Search for the cell housing the specified text and yield its [x, y] center coordinate. 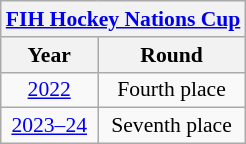
2022 [50, 90]
Year [50, 55]
Seventh place [172, 126]
Round [172, 55]
2023–24 [50, 126]
Fourth place [172, 90]
FIH Hockey Nations Cup [124, 19]
